Provide the (X, Y) coordinate of the cell's center where the given text is located.  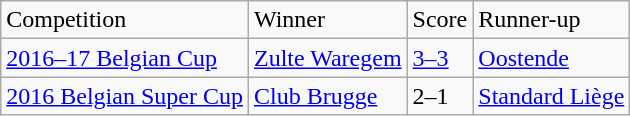
Club Brugge (328, 96)
Winner (328, 20)
Competition (125, 20)
3–3 (440, 58)
Zulte Waregem (328, 58)
2016–17 Belgian Cup (125, 58)
Score (440, 20)
2–1 (440, 96)
2016 Belgian Super Cup (125, 96)
Standard Liège (552, 96)
Runner-up (552, 20)
Oostende (552, 58)
